Determine the (x, y) coordinate at the center of the cell enclosing the given text.  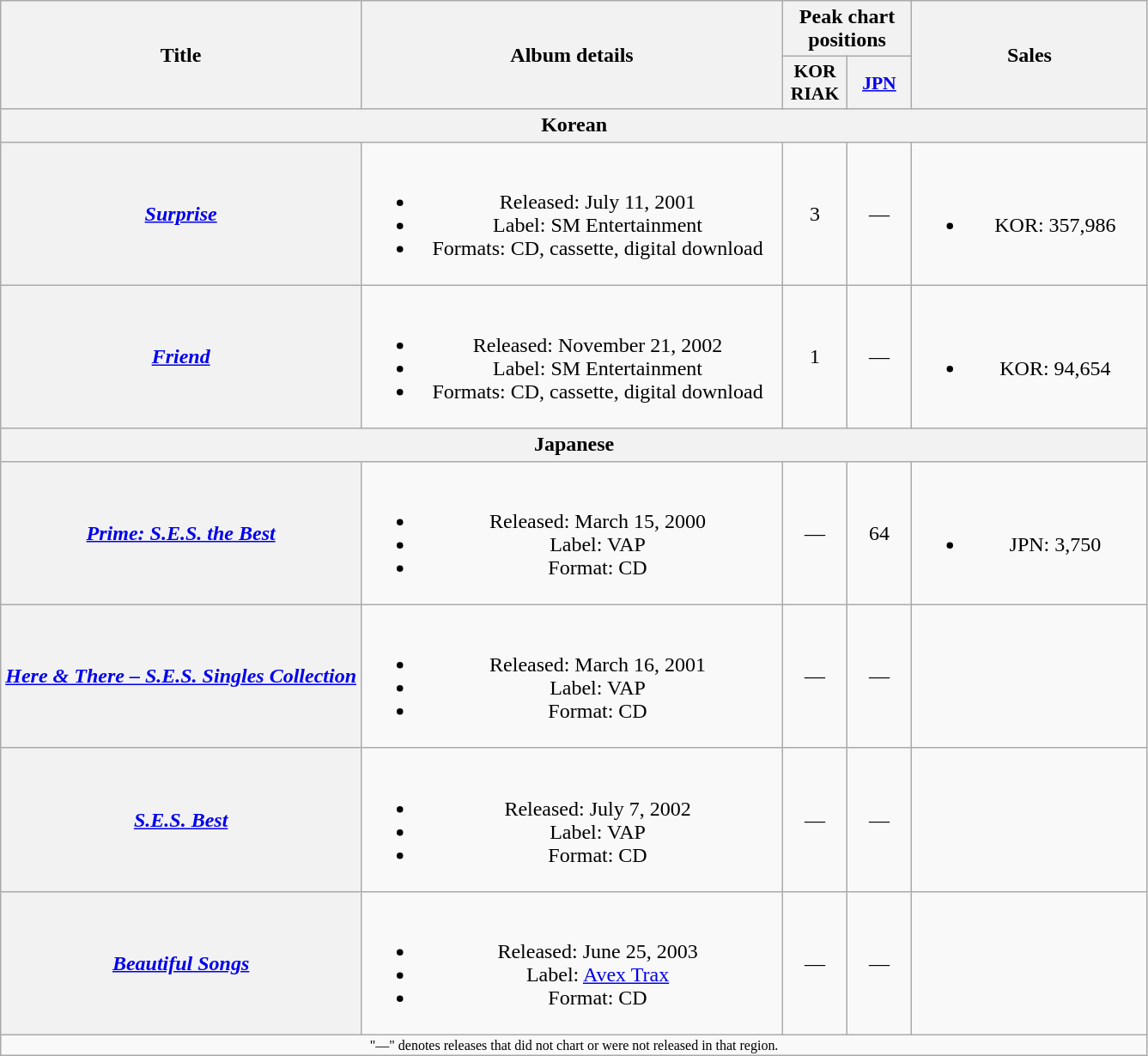
S.E.S. Best (181, 819)
64 (879, 532)
Japanese (574, 445)
Album details (572, 55)
3 (816, 213)
"—" denotes releases that did not chart or were not released in that region. (574, 1045)
Released: July 11, 2001Label: SM EntertainmentFormats: CD, cassette, digital download (572, 213)
Beautiful Songs (181, 963)
KORRIAK (816, 82)
Surprise (181, 213)
Korean (574, 125)
JPN (879, 82)
Released: July 7, 2002Label: VAPFormat: CD (572, 819)
Peak chartpositions (847, 29)
Sales (1029, 55)
Released: March 15, 2000Label: VAPFormat: CD (572, 532)
KOR: 357,986 (1029, 213)
KOR: 94,654 (1029, 357)
Title (181, 55)
Released: March 16, 2001Label: VAPFormat: CD (572, 677)
JPN: 3,750 (1029, 532)
Prime: S.E.S. the Best (181, 532)
Released: June 25, 2003Label: Avex TraxFormat: CD (572, 963)
Here & There – S.E.S. Singles Collection (181, 677)
1 (816, 357)
Friend (181, 357)
Released: November 21, 2002Label: SM EntertainmentFormats: CD, cassette, digital download (572, 357)
